Extract the (x, y) coordinate from the center of the cell holding the provided text.  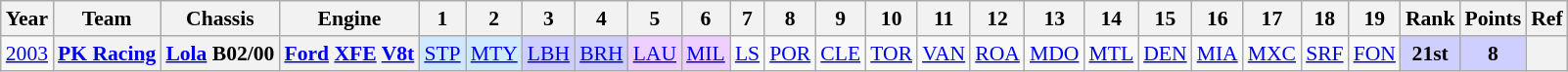
19 (1374, 18)
10 (891, 18)
MTL (1111, 54)
Ref (1546, 18)
MIL (706, 54)
6 (706, 18)
7 (748, 18)
14 (1111, 18)
1 (442, 18)
17 (1272, 18)
4 (601, 18)
Rank (1431, 18)
18 (1325, 18)
CLE (840, 54)
11 (944, 18)
Chassis (219, 18)
LS (748, 54)
ROA (997, 54)
FON (1374, 54)
MIA (1218, 54)
5 (655, 18)
POR (790, 54)
13 (1055, 18)
Lola B02/00 (219, 54)
15 (1165, 18)
9 (840, 18)
SRF (1325, 54)
TOR (891, 54)
12 (997, 18)
BRH (601, 54)
MTY (494, 54)
3 (548, 18)
DEN (1165, 54)
LBH (548, 54)
Ford XFE V8t (348, 54)
Engine (348, 18)
MXC (1272, 54)
STP (442, 54)
21st (1431, 54)
Year (27, 18)
MDO (1055, 54)
Points (1493, 18)
PK Racing (107, 54)
Team (107, 18)
VAN (944, 54)
2003 (27, 54)
LAU (655, 54)
16 (1218, 18)
2 (494, 18)
